Scan for the cell matching the given text and deliver its [x, y] coordinate at center. 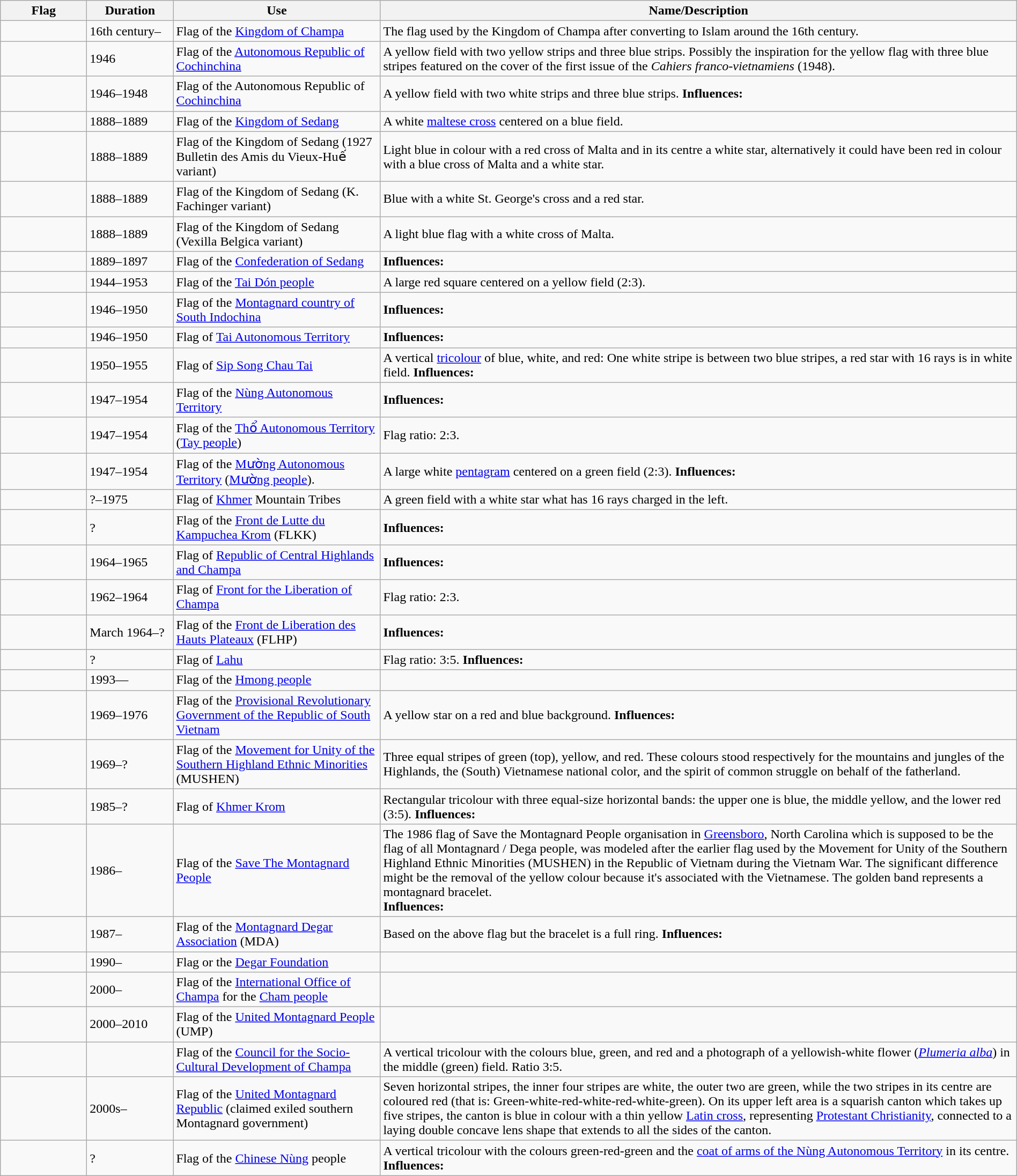
1969–? [130, 764]
Flag of Tai Autonomous Territory [277, 337]
Flag of Khmer Krom [277, 807]
2000–2010 [130, 1024]
Flag of Republic of Central Highlands and Champa [277, 562]
Flag of the Front de Lutte du Kampuchea Krom (FLKK) [277, 528]
Flag of the Tai Dón people [277, 282]
Flag or the Degar Foundation [277, 961]
The flag used by the Kingdom of Champa after converting to Islam around the 16th century. [698, 31]
Flag of the Chinese Nùng people [277, 1158]
A large white pentagram centered on a green field (2:3). Influences: [698, 471]
Flag of Front for the Liberation of Champa [277, 597]
Rectangular tricolour with three equal-size horizontal bands: the upper one is blue, the middle yellow, and the lower red (3:5). Influences: [698, 807]
A white maltese cross centered on a blue field. [698, 121]
March 1964–? [130, 632]
1985–? [130, 807]
1987– [130, 934]
Flag of Khmer Mountain Tribes [277, 500]
1990– [130, 961]
Flag of the Nùng Autonomous Territory [277, 400]
Flag of the Save The Montagnard People [277, 870]
16th century– [130, 31]
Based on the above flag but the bracelet is a full ring. Influences: [698, 934]
2000– [130, 990]
A yellow field with two white strips and three blue strips. Influences: [698, 93]
Flag of the Council for the Socio-Cultural Development of Champa [277, 1060]
Blue with a white St. George's cross and a red star. [698, 199]
Flag of the United Montagnard Republic (claimed exiled southern Montagnard government) [277, 1109]
Flag of Sip Song Chau Tai [277, 365]
Flag of the Thổ Autonomous Territory (Tay people) [277, 435]
1950–1955 [130, 365]
Flag of the Mường Autonomous Territory (Mường people). [277, 471]
Flag of the Kingdom of Sedang [277, 121]
Name/Description [698, 11]
Flag of Lahu [277, 660]
Flag of the International Office of Champa for the Cham people [277, 990]
Flag of the Montagnard country of South Indochina [277, 310]
Flag of the Kingdom of Sedang (Vexilla Belgica variant) [277, 234]
Flag of the Kingdom of Champa [277, 31]
Flag of the Montagnard Degar Association (MDA) [277, 934]
A green field with a white star what has 16 rays charged in the left. [698, 500]
A yellow star on a red and blue background. Influences: [698, 715]
1889–1897 [130, 262]
Flag of the Movement for Unity of the Southern Highland Ethnic Minorities (MUSHEN) [277, 764]
Flag of the United Montagnard People (UMP) [277, 1024]
1944–1953 [130, 282]
Flag of the Confederation of Sedang [277, 262]
A vertical tricolour with the colours green-red-green and the coat of arms of the Nùng Autonomous Territory in its centre. Influences: [698, 1158]
?–1975 [130, 500]
1986– [130, 870]
2000s– [130, 1109]
1993— [130, 680]
A large red square centered on a yellow field (2:3). [698, 282]
A vertical tricolour of blue, white, and red: One white stripe is between two blue stripes, a red star with 16 rays is in white field. Influences: [698, 365]
Flag of the Front de Liberation des Hauts Plateaux (FLHP) [277, 632]
Flag of the Kingdom of Sedang (1927 Bulletin des Amis du Vieux-Huế variant) [277, 157]
Flag [44, 11]
1946–1948 [130, 93]
A light blue flag with a white cross of Malta. [698, 234]
1964–1965 [130, 562]
Flag of the Hmong people [277, 680]
Duration [130, 11]
1946 [130, 59]
1969–1976 [130, 715]
Flag ratio: 3:5. Influences: [698, 660]
Flag of the Provisional Revolutionary Government of the Republic of South Vietnam [277, 715]
Use [277, 11]
1962–1964 [130, 597]
Flag of the Kingdom of Sedang (K. Fachinger variant) [277, 199]
